Return the (X, Y) coordinate for the center point of the cell that contains the specified text.  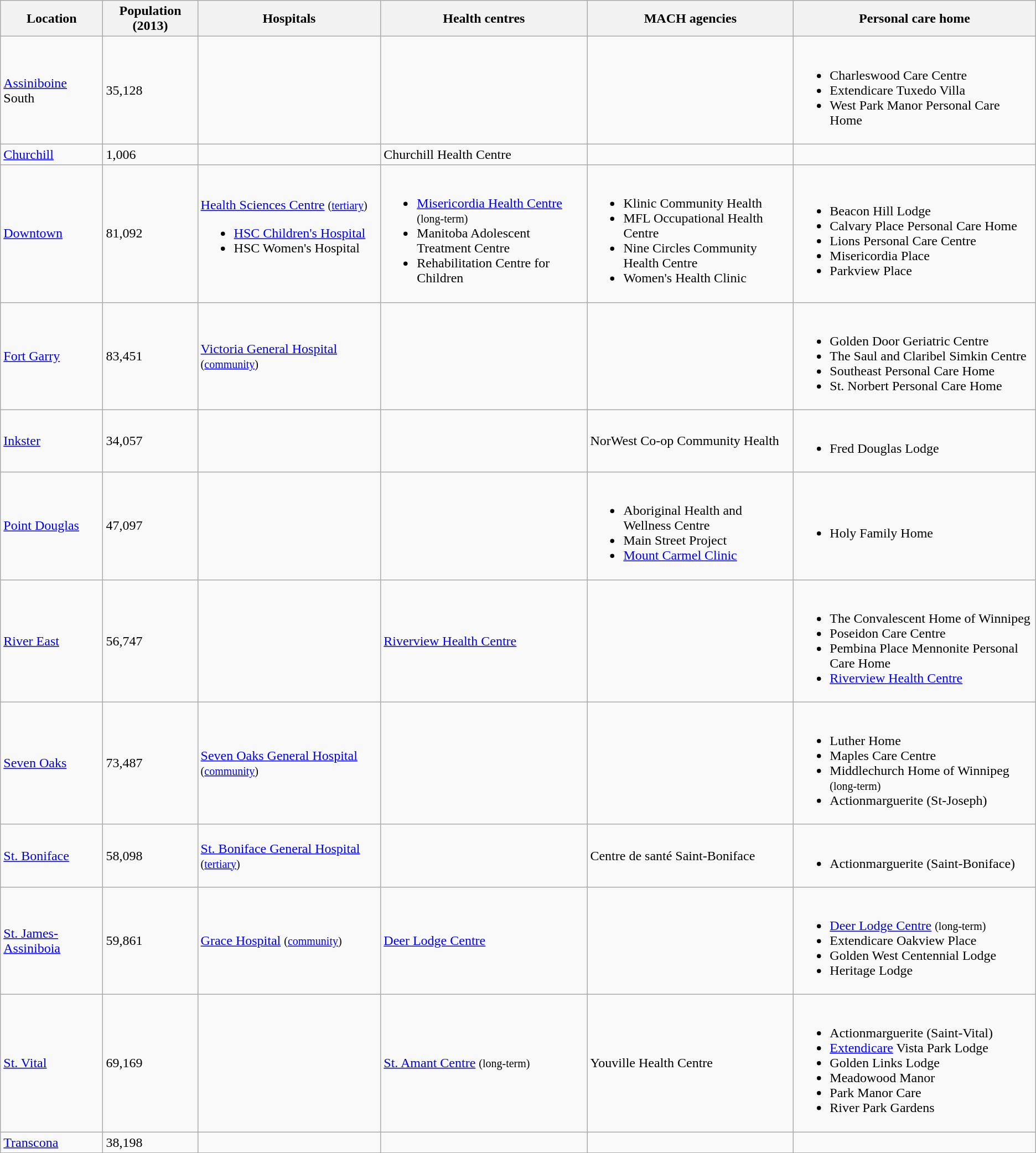
St. James-Assiniboia (52, 940)
Golden Door Geriatric CentreThe Saul and Claribel Simkin CentreSoutheast Personal Care HomeSt. Norbert Personal Care Home (914, 356)
Misericordia Health Centre (long-term)Manitoba Adolescent Treatment CentreRehabilitation Centre for Children (484, 234)
Downtown (52, 234)
83,451 (151, 356)
Point Douglas (52, 526)
Luther HomeMaples Care CentreMiddlechurch Home of Winnipeg (long-term)Actionmarguerite (St-Joseph) (914, 763)
Seven Oaks General Hospital (community) (289, 763)
81,092 (151, 234)
1,006 (151, 154)
Churchill Health Centre (484, 154)
Population (2013) (151, 19)
The Convalescent Home of WinnipegPoseidon Care CentrePembina Place Mennonite Personal Care HomeRiverview Health Centre (914, 641)
Assiniboine South (52, 90)
58,098 (151, 856)
River East (52, 641)
Hospitals (289, 19)
Fort Garry (52, 356)
34,057 (151, 441)
Inkster (52, 441)
Deer Lodge Centre (long-term)Extendicare Oakview PlaceGolden West Centennial LodgeHeritage Lodge (914, 940)
Centre de santé Saint-Boniface (691, 856)
Deer Lodge Centre (484, 940)
73,487 (151, 763)
St. Vital (52, 1063)
56,747 (151, 641)
Personal care home (914, 19)
Location (52, 19)
59,861 (151, 940)
Grace Hospital (community) (289, 940)
Holy Family Home (914, 526)
Klinic Community HealthMFL Occupational Health CentreNine Circles Community Health CentreWomen's Health Clinic (691, 234)
MACH agencies (691, 19)
Fred Douglas Lodge (914, 441)
Transcona (52, 1142)
Health centres (484, 19)
47,097 (151, 526)
Churchill (52, 154)
Actionmarguerite (Saint‐Vital)Extendicare Vista Park LodgeGolden Links LodgeMeadowood ManorPark Manor CareRiver Park Gardens (914, 1063)
St. Amant Centre (long-term) (484, 1063)
St. Boniface (52, 856)
Youville Health Centre (691, 1063)
Aboriginal Health and Wellness CentreMain Street ProjectMount Carmel Clinic (691, 526)
69,169 (151, 1063)
Charleswood Care CentreExtendicare Tuxedo VillaWest Park Manor Personal Care Home (914, 90)
Actionmarguerite (Saint‐Boniface) (914, 856)
Beacon Hill LodgeCalvary Place Personal Care HomeLions Personal Care CentreMisericordia PlaceParkview Place (914, 234)
St. Boniface General Hospital (tertiary) (289, 856)
NorWest Co-op Community Health (691, 441)
35,128 (151, 90)
38,198 (151, 1142)
Seven Oaks (52, 763)
Health Sciences Centre (tertiary)HSC Children's HospitalHSC Women's Hospital (289, 234)
Riverview Health Centre (484, 641)
Victoria General Hospital (community) (289, 356)
